For the text-containing cell, return its midpoint in (x, y) coordinate format. 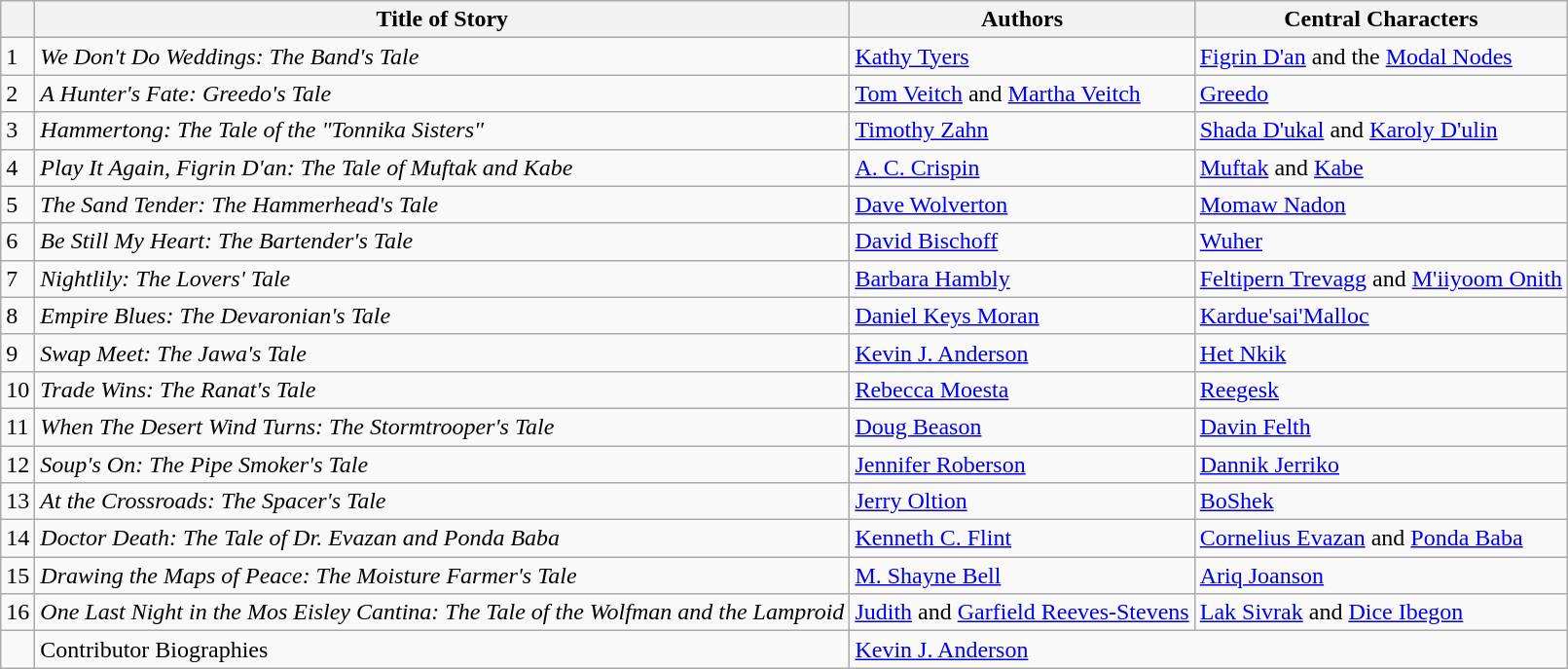
Judith and Garfield Reeves-Stevens (1022, 613)
Jerry Oltion (1022, 502)
Doug Beason (1022, 427)
Hammertong: The Tale of the "Tonnika Sisters" (442, 130)
Daniel Keys Moran (1022, 316)
Kenneth C. Flint (1022, 539)
Kathy Tyers (1022, 56)
1 (18, 56)
Dave Wolverton (1022, 204)
Lak Sivrak and Dice Ibegon (1380, 613)
Kardue'sai'Malloc (1380, 316)
Cornelius Evazan and Ponda Baba (1380, 539)
Ariq Joanson (1380, 576)
Be Still My Heart: The Bartender's Tale (442, 242)
5 (18, 204)
Muftak and Kabe (1380, 167)
Soup's On: The Pipe Smoker's Tale (442, 465)
Shada D'ukal and Karoly D'ulin (1380, 130)
10 (18, 390)
We Don't Do Weddings: The Band's Tale (442, 56)
6 (18, 242)
Figrin D'an and the Modal Nodes (1380, 56)
Rebecca Moesta (1022, 390)
14 (18, 539)
Authors (1022, 19)
At the Crossroads: The Spacer's Tale (442, 502)
Tom Veitch and Martha Veitch (1022, 93)
Title of Story (442, 19)
David Bischoff (1022, 242)
Play It Again, Figrin D'an: The Tale of Muftak and Kabe (442, 167)
Doctor Death: The Tale of Dr. Evazan and Ponda Baba (442, 539)
Empire Blues: The Devaronian's Tale (442, 316)
Wuher (1380, 242)
A Hunter's Fate: Greedo's Tale (442, 93)
2 (18, 93)
9 (18, 353)
Central Characters (1380, 19)
7 (18, 279)
One Last Night in the Mos Eisley Cantina: The Tale of the Wolfman and the Lamproid (442, 613)
Feltipern Trevagg and M'iiyoom Onith (1380, 279)
Davin Felth (1380, 427)
BoShek (1380, 502)
Nightlily: The Lovers' Tale (442, 279)
Swap Meet: The Jawa's Tale (442, 353)
11 (18, 427)
Het Nkik (1380, 353)
Jennifer Roberson (1022, 465)
12 (18, 465)
13 (18, 502)
16 (18, 613)
M. Shayne Bell (1022, 576)
Trade Wins: The Ranat's Tale (442, 390)
Contributor Biographies (442, 650)
Timothy Zahn (1022, 130)
Reegesk (1380, 390)
3 (18, 130)
4 (18, 167)
When The Desert Wind Turns: The Stormtrooper's Tale (442, 427)
Drawing the Maps of Peace: The Moisture Farmer's Tale (442, 576)
15 (18, 576)
8 (18, 316)
The Sand Tender: The Hammerhead's Tale (442, 204)
Dannik Jerriko (1380, 465)
Momaw Nadon (1380, 204)
Barbara Hambly (1022, 279)
Greedo (1380, 93)
A. C. Crispin (1022, 167)
